For the text-containing cell, return its midpoint in [X, Y] coordinate format. 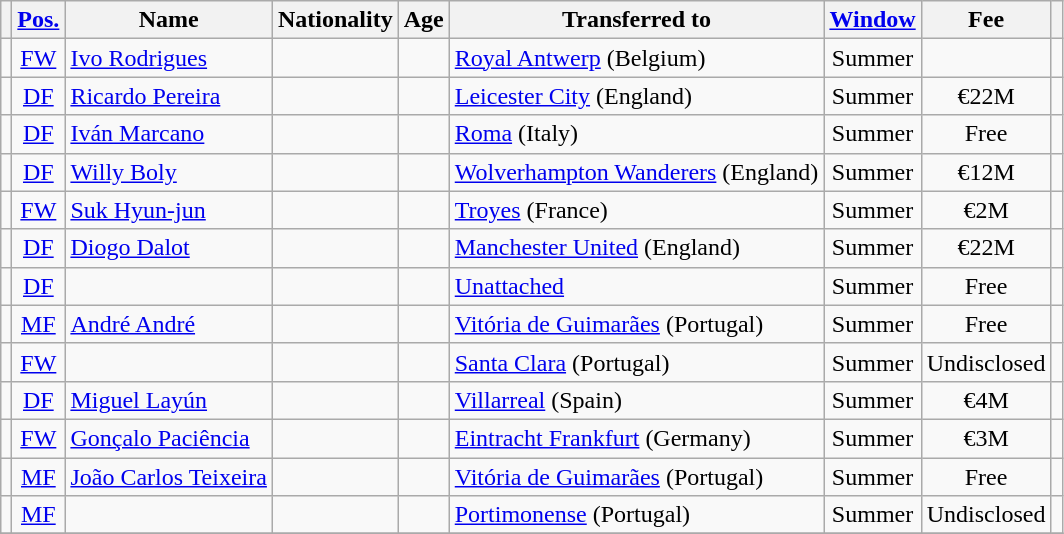
Gonçalo Paciência [169, 438]
Unattached [636, 286]
Ricardo Pereira [169, 96]
Santa Clara (Portugal) [636, 362]
Manchester United (England) [636, 248]
Willy Boly [169, 172]
Window [872, 20]
Diogo Dalot [169, 248]
Suk Hyun-jun [169, 210]
€3M [986, 438]
Fee [986, 20]
Age [424, 20]
Eintracht Frankfurt (Germany) [636, 438]
João Carlos Teixeira [169, 477]
André André [169, 324]
Name [169, 20]
Roma (Italy) [636, 134]
Pos. [38, 20]
Royal Antwerp (Belgium) [636, 58]
Nationality [335, 20]
€4M [986, 400]
Transferred to [636, 20]
€2M [986, 210]
€12M [986, 172]
Ivo Rodrigues [169, 58]
Miguel Layún [169, 400]
Portimonense (Portugal) [636, 515]
Troyes (France) [636, 210]
Wolverhampton Wanderers (England) [636, 172]
Villarreal (Spain) [636, 400]
Iván Marcano [169, 134]
Leicester City (England) [636, 96]
